Find where the given text appears and provide that cell's center as [x, y] coordinate. 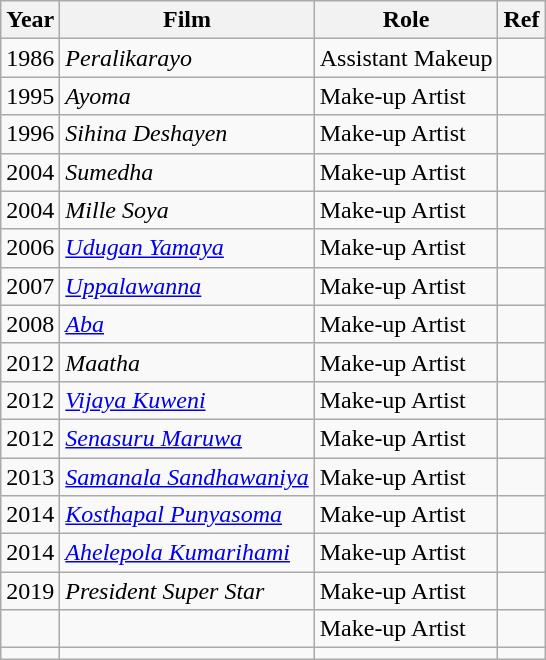
Uppalawanna [187, 286]
Sihina Deshayen [187, 134]
2006 [30, 248]
2008 [30, 324]
2007 [30, 286]
Year [30, 20]
1995 [30, 96]
Ref [522, 20]
President Super Star [187, 591]
Samanala Sandhawaniya [187, 477]
Kosthapal Punyasoma [187, 515]
Vijaya Kuweni [187, 400]
2013 [30, 477]
Ahelepola Kumarihami [187, 553]
Maatha [187, 362]
2019 [30, 591]
Sumedha [187, 172]
Assistant Makeup [406, 58]
Senasuru Maruwa [187, 438]
Film [187, 20]
Ayoma [187, 96]
Role [406, 20]
Aba [187, 324]
1996 [30, 134]
Peralikarayo [187, 58]
Udugan Yamaya [187, 248]
1986 [30, 58]
Mille Soya [187, 210]
